Search for the cell housing the specified text and yield its (x, y) center coordinate. 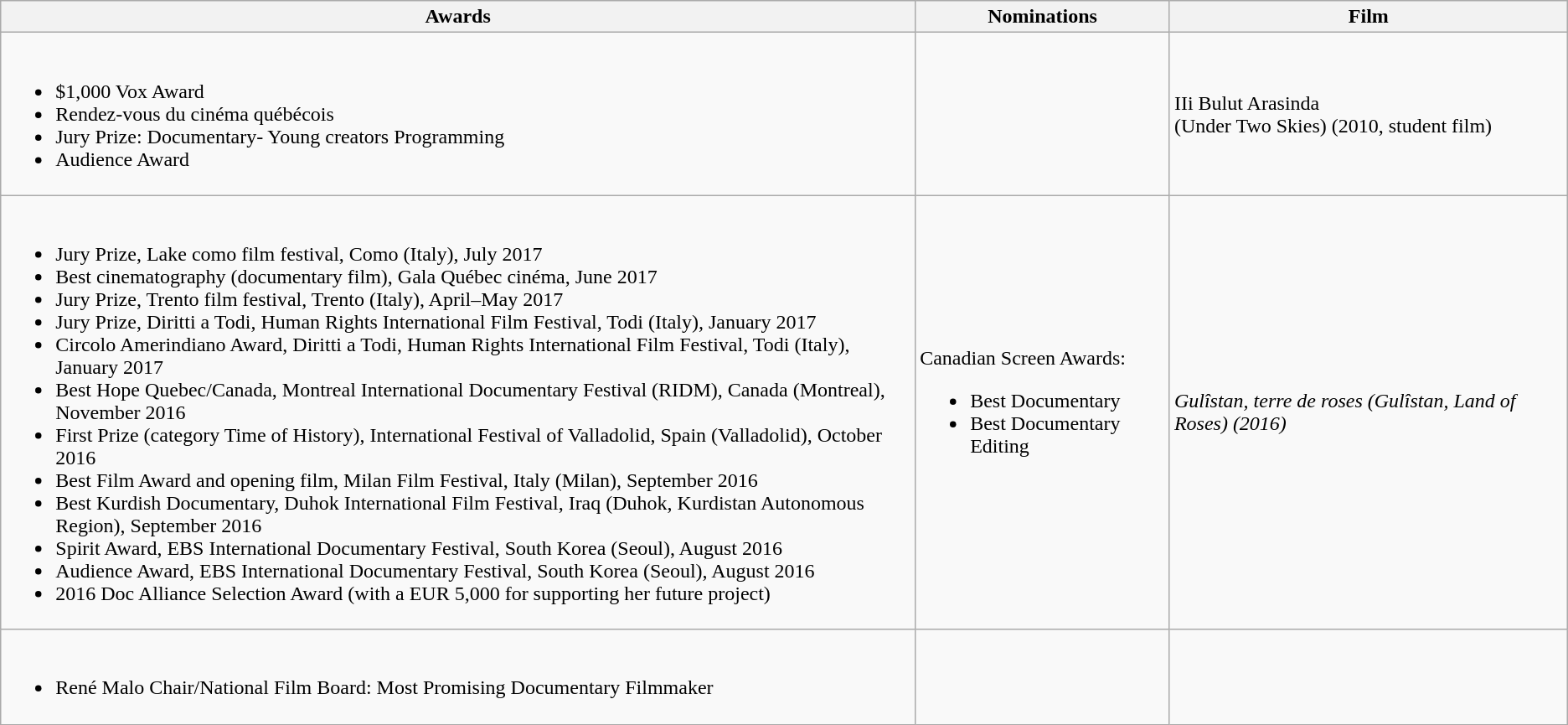
Awards (458, 17)
Canadian Screen Awards:Best DocumentaryBest Documentary Editing (1043, 412)
Gulîstan, terre de roses (Gulîstan, Land of Roses) (2016) (1369, 412)
IIi Bulut Arasinda(Under Two Skies) (2010, student film) (1369, 114)
René Malo Chair/National Film Board: Most Promising Documentary Filmmaker (458, 677)
$1,000 Vox AwardRendez-vous du cinéma québécoisJury Prize: Documentary- Young creators ProgrammingAudience Award (458, 114)
Nominations (1043, 17)
Film (1369, 17)
